Return the [x, y] coordinate for the center point of the cell that contains the specified text.  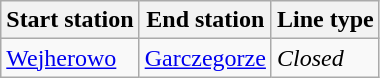
Closed [325, 58]
Wejherowo [70, 58]
End station [205, 20]
Start station [70, 20]
Garczegorze [205, 58]
Line type [325, 20]
